Capture the cell that displays the provided text and extract its (x, y) central coordinate. 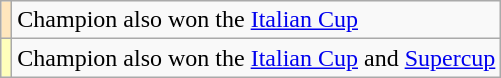
Champion also won the Italian Cup (256, 20)
Champion also won the Italian Cup and Supercup (256, 58)
